Return the (X, Y) coordinate for the center point of the cell that contains the specified text.  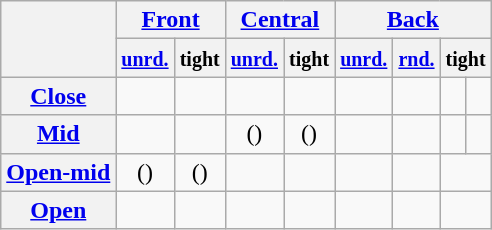
Front (170, 20)
Open-mid (58, 172)
Open (58, 210)
Central (280, 20)
rnd. (416, 58)
Back (414, 20)
Close (58, 96)
Mid (58, 134)
